Pinpoint the cell where the given text exists, returning its [X, Y] midpoint coordinate. 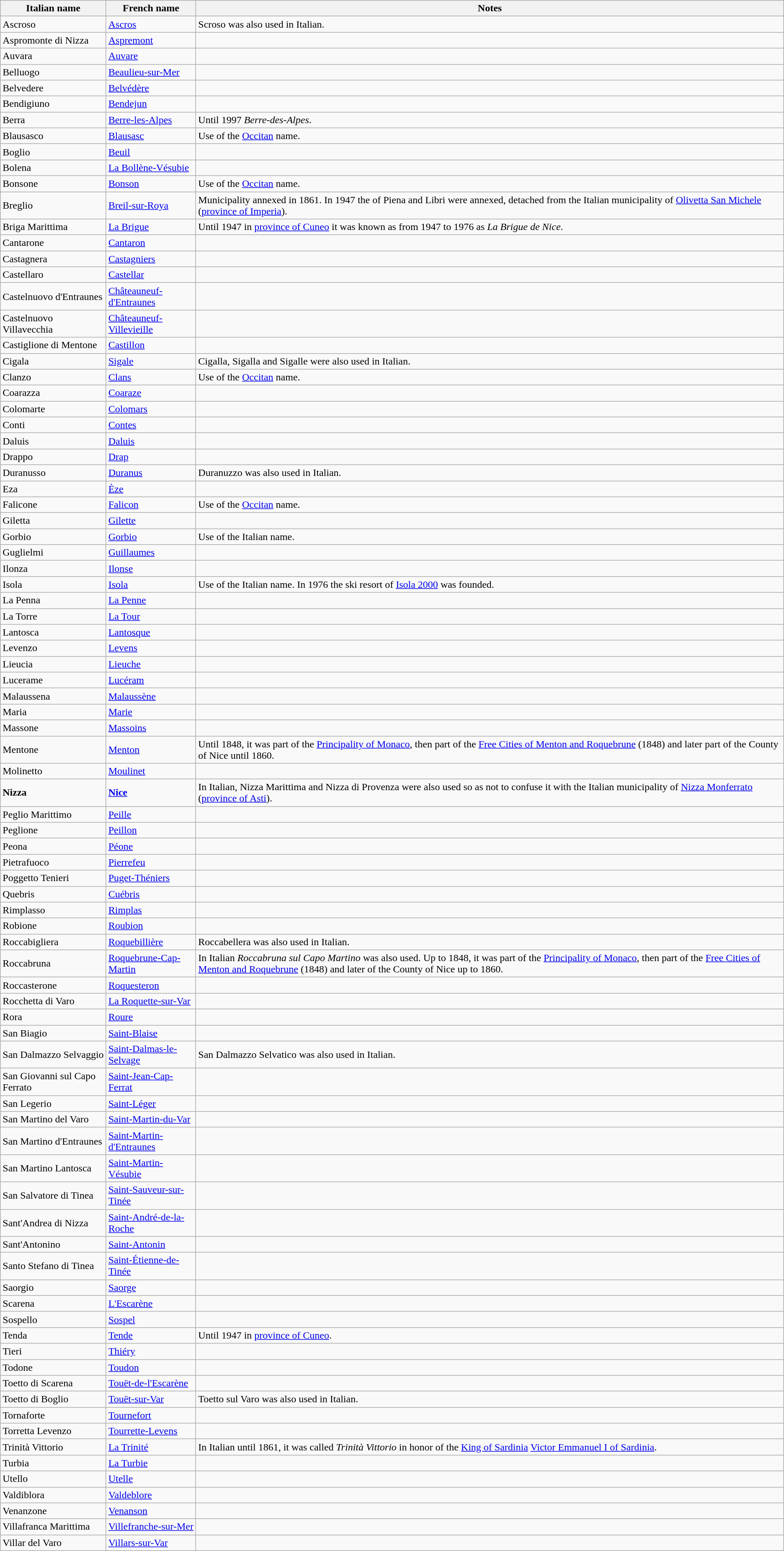
Lantosque [151, 632]
Peillon [151, 830]
Ascros [151, 24]
Aspremont [151, 40]
Saorgio [53, 1287]
Beaulieu-sur-Mer [151, 72]
Malaussena [53, 696]
Duranuzzo was also used in Italian. [490, 473]
La Brigue [151, 227]
San Salvatore di Tinea [53, 1196]
Toetto di Boglio [53, 1399]
Villars-sur-Var [151, 1543]
Tourrette-Levens [151, 1431]
La Penne [151, 600]
L'Escarène [151, 1303]
Auvara [53, 56]
Belvédère [151, 88]
Nizza [53, 793]
Rocchetta di Varo [53, 1001]
Saint-Martin-Vésubie [151, 1168]
Boglio [53, 152]
Marie [151, 712]
Touët-sur-Var [151, 1399]
Giletta [53, 521]
Eza [53, 489]
Until 1947 in province of Cuneo. [490, 1335]
San Martino d'Entraunes [53, 1141]
Sospello [53, 1319]
Molinetto [53, 771]
Roure [151, 1017]
San Legerio [53, 1104]
Valdiblora [53, 1495]
Robione [53, 926]
Utello [53, 1479]
Sant'Andrea di Nizza [53, 1223]
San Dalmazzo Selvaggio [53, 1055]
Saint-Blaise [151, 1033]
Until 1997 Berre-des-Alpes. [490, 120]
Mentone [53, 749]
Guglielmi [53, 553]
Venanson [151, 1511]
Castillon [151, 345]
Scarena [53, 1303]
Castagniers [151, 259]
Berra [53, 120]
Belvedere [53, 88]
Villefranche-sur-Mer [151, 1527]
Bonson [151, 184]
La Tour [151, 616]
Levenzo [53, 648]
La Bollène-Vésubie [151, 168]
Drap [151, 457]
Santo Stefano di Tinea [53, 1266]
Castellar [151, 275]
Toudon [151, 1367]
Until 1947 in province of Cuneo it was known as from 1947 to 1976 as La Brigue de Nice. [490, 227]
Lucéram [151, 680]
Roquesteron [151, 985]
Villafranca Marittima [53, 1527]
Colomarte [53, 409]
Roccabruna [53, 964]
Berre-les-Alpes [151, 120]
Duranus [151, 473]
Use of the Italian name. [490, 537]
Rimplas [151, 910]
San Biagio [53, 1033]
Conti [53, 425]
Scroso was also used in Italian. [490, 24]
Saorge [151, 1287]
San Giovanni sul Capo Ferrato [53, 1082]
Châteauneuf-Villevieille [151, 323]
Sigale [151, 361]
Bendigiuno [53, 104]
Pietrafuoco [53, 862]
Moulinet [151, 771]
Castelnuovo Villavecchia [53, 323]
Blausasco [53, 136]
Tournefort [151, 1415]
Saint-Martin-d'Entraunes [151, 1141]
Roubion [151, 926]
San Martino del Varo [53, 1119]
In Italian until 1861, it was called Trinità Vittorio in honor of the King of Sardinia Victor Emmanuel I of Sardinia. [490, 1447]
Saint-Léger [151, 1104]
La Turbie [151, 1463]
Touët-de-l'Escarène [151, 1383]
Ascroso [53, 24]
San Martino Lantosca [53, 1168]
Quebris [53, 894]
Massoins [151, 728]
Cigalla, Sigalla and Sigalle were also used in Italian. [490, 361]
Lantosca [53, 632]
Castagnera [53, 259]
Colomars [151, 409]
Roccabellera was also used in Italian. [490, 942]
Cantaron [151, 243]
Malaussène [151, 696]
Menton [151, 749]
Èze [151, 489]
Turbia [53, 1463]
San Dalmazzo Selvatico was also used in Italian. [490, 1055]
Aspromonte di Nizza [53, 40]
Castelnuovo d'Entraunes [53, 297]
Gilette [151, 521]
Sospel [151, 1319]
Toetto sul Varo was also used in Italian. [490, 1399]
Tende [151, 1335]
Drappo [53, 457]
Coaraze [151, 393]
Breglio [53, 205]
Thiéry [151, 1351]
Roccasterone [53, 985]
Peglio Marittimo [53, 814]
Castiglione di Mentone [53, 345]
Tieri [53, 1351]
Notes [490, 8]
Peona [53, 846]
Cuébris [151, 894]
Bonsone [53, 184]
Venanzone [53, 1511]
Lieuche [151, 664]
Coarazza [53, 393]
Cantarone [53, 243]
Saint-Dalmas-le-Selvage [151, 1055]
Utelle [151, 1479]
Toetto di Scarena [53, 1383]
Poggetto Tenieri [53, 878]
Castellaro [53, 275]
La Trinité [151, 1447]
Pierrefeu [151, 862]
Villar del Varo [53, 1543]
Bendejun [151, 104]
Use of the Italian name. In 1976 the ski resort of Isola 2000 was founded. [490, 584]
Massone [53, 728]
Levens [151, 648]
Saint-Martin-du-Var [151, 1119]
Duranusso [53, 473]
Nice [151, 793]
Lucerame [53, 680]
Italian name [53, 8]
Roccabigliera [53, 942]
Blausasc [151, 136]
Maria [53, 712]
Châteauneuf-d'Entraunes [151, 297]
Clans [151, 377]
Torretta Levenzo [53, 1431]
Peille [151, 814]
Bolena [53, 168]
Falicon [151, 505]
Saint-André-de-la-Roche [151, 1223]
Puget-Théniers [151, 878]
Falicone [53, 505]
Trinità Vittorio [53, 1447]
Tenda [53, 1335]
French name [151, 8]
Peglione [53, 830]
Todone [53, 1367]
Saint-Antonin [151, 1244]
Contes [151, 425]
La Torre [53, 616]
Cigala [53, 361]
Breil-sur-Roya [151, 205]
Briga Marittima [53, 227]
Clanzo [53, 377]
Lieucia [53, 664]
Guillaumes [151, 553]
Roquebillière [151, 942]
Roquebrune-Cap-Martin [151, 964]
Saint-Étienne-de-Tinée [151, 1266]
Belluogo [53, 72]
Auvare [151, 56]
La Roquette-sur-Var [151, 1001]
Saint-Sauveur-sur-Tinée [151, 1196]
Tornaforte [53, 1415]
Péone [151, 846]
Ilonza [53, 569]
La Penna [53, 600]
Rimplasso [53, 910]
Beuil [151, 152]
Ilonse [151, 569]
Sant'Antonino [53, 1244]
Saint-Jean-Cap-Ferrat [151, 1082]
Rora [53, 1017]
Valdeblore [151, 1495]
